Identify which cell holds the provided text, then report its (X, Y) central coordinate. 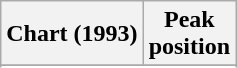
Chart (1993) (72, 34)
Peakposition (189, 34)
